Output the [x, y] coordinate of the center of the cell containing the given text.  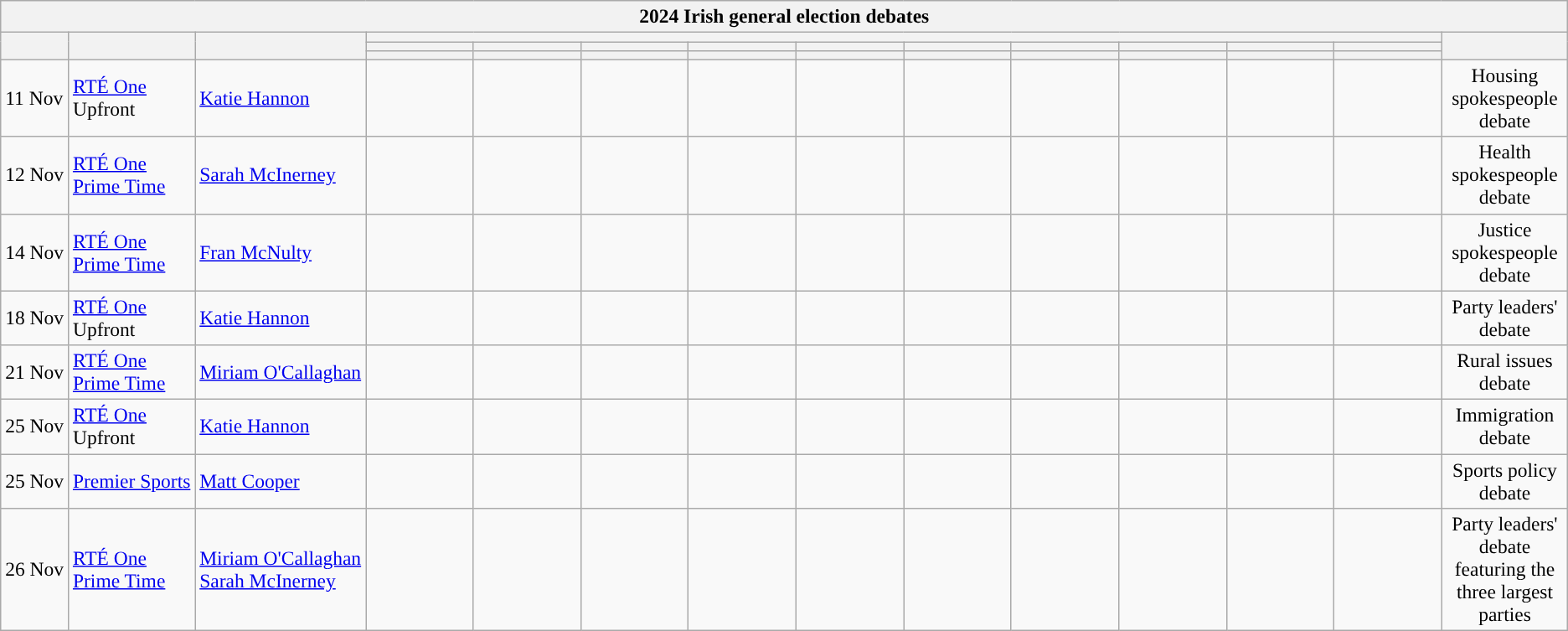
11 Nov [35, 98]
26 Nov [35, 569]
Sports policy debate [1504, 481]
Immigration debate [1504, 426]
Fran McNulty [281, 252]
Matt Cooper [281, 481]
Party leaders' debate featuring the three largest parties [1504, 569]
12 Nov [35, 175]
Sarah McInerney [281, 175]
Premier Sports [132, 481]
Rural issues debate [1504, 372]
Miriam O'CallaghanSarah McInerney [281, 569]
Miriam O'Callaghan [281, 372]
Health spokespeople debate [1504, 175]
Justice spokespeople debate [1504, 252]
14 Nov [35, 252]
2024 Irish general election debates [784, 16]
21 Nov [35, 372]
18 Nov [35, 318]
Housing spokespeople debate [1504, 98]
Party leaders' debate [1504, 318]
